Return [X, Y] of the center of cell containing provided text 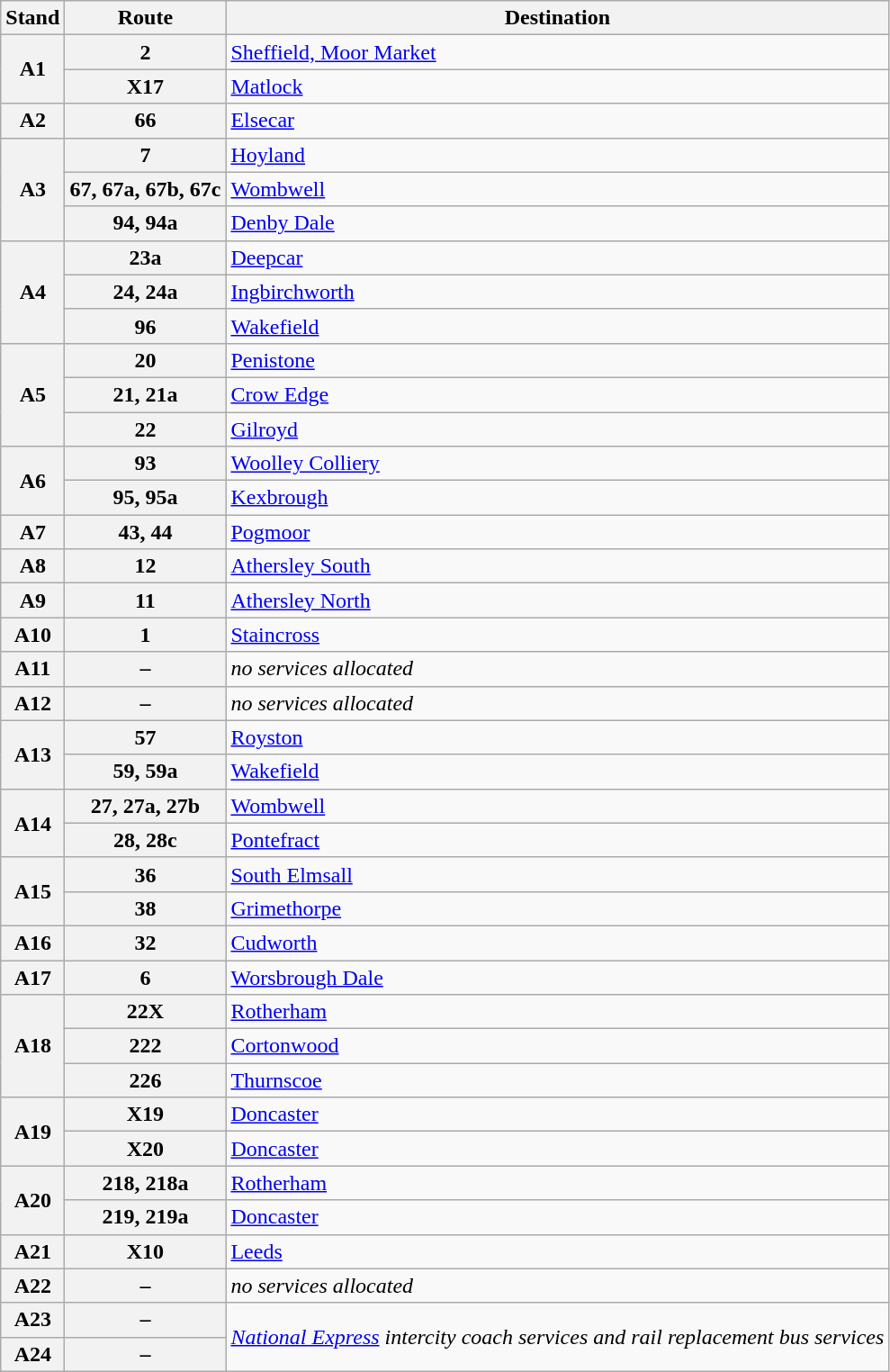
A3 [32, 189]
South Elmsall [558, 874]
2 [146, 52]
Worsbrough Dale [558, 977]
66 [146, 121]
226 [146, 1080]
22 [146, 429]
National Express intercity coach services and rail replacement bus services [558, 1337]
Pontefract [558, 840]
Pogmoor [558, 532]
Cudworth [558, 943]
23a [146, 257]
A23 [32, 1320]
A18 [32, 1046]
36 [146, 874]
Grimethorpe [558, 908]
Leeds [558, 1251]
A17 [32, 977]
Sheffield, Moor Market [558, 52]
A16 [32, 943]
67, 67a, 67b, 67c [146, 189]
A21 [32, 1251]
93 [146, 464]
21, 21a [146, 394]
X17 [146, 86]
A8 [32, 566]
27, 27a, 27b [146, 806]
59, 59a [146, 772]
24, 24a [146, 292]
95, 95a [146, 498]
A9 [32, 600]
Stand [32, 18]
A1 [32, 69]
A4 [32, 292]
Athersley South [558, 566]
Crow Edge [558, 394]
11 [146, 600]
Ingbirchworth [558, 292]
A24 [32, 1354]
X19 [146, 1115]
Kexbrough [558, 498]
Matlock [558, 86]
Thurnscoe [558, 1080]
A5 [32, 394]
Elsecar [558, 121]
6 [146, 977]
A13 [32, 754]
Deepcar [558, 257]
43, 44 [146, 532]
A11 [32, 669]
Cortonwood [558, 1046]
Denby Dale [558, 223]
96 [146, 326]
Penistone [558, 360]
A12 [32, 703]
28, 28c [146, 840]
A10 [32, 635]
20 [146, 360]
57 [146, 737]
222 [146, 1046]
Destination [558, 18]
Woolley Colliery [558, 464]
X20 [146, 1149]
Hoyland [558, 155]
12 [146, 566]
Athersley North [558, 600]
A22 [32, 1286]
Royston [558, 737]
A14 [32, 823]
Route [146, 18]
22X [146, 1012]
A6 [32, 481]
A15 [32, 891]
219, 219a [146, 1217]
Staincross [558, 635]
1 [146, 635]
32 [146, 943]
X10 [146, 1251]
A20 [32, 1200]
218, 218a [146, 1183]
7 [146, 155]
94, 94a [146, 223]
Gilroyd [558, 429]
38 [146, 908]
A2 [32, 121]
A19 [32, 1132]
A7 [32, 532]
